Find where the given text appears and provide that cell's center as [x, y] coordinate. 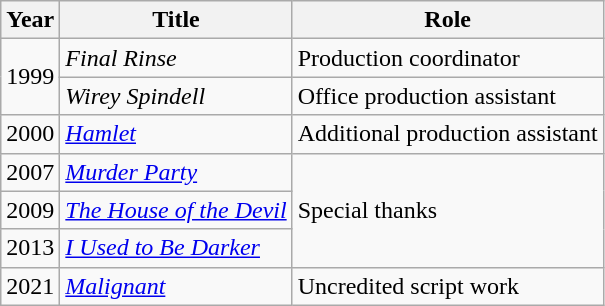
2021 [30, 286]
2007 [30, 172]
Production coordinator [448, 58]
Role [448, 20]
1999 [30, 77]
2000 [30, 134]
Uncredited script work [448, 286]
2013 [30, 248]
Wirey Spindell [176, 96]
Murder Party [176, 172]
Additional production assistant [448, 134]
Final Rinse [176, 58]
The House of the Devil [176, 210]
2009 [30, 210]
Special thanks [448, 210]
Hamlet [176, 134]
Office production assistant [448, 96]
Title [176, 20]
Year [30, 20]
I Used to Be Darker [176, 248]
Malignant [176, 286]
